Extract the [X, Y] coordinate from the center of the cell holding the provided text.  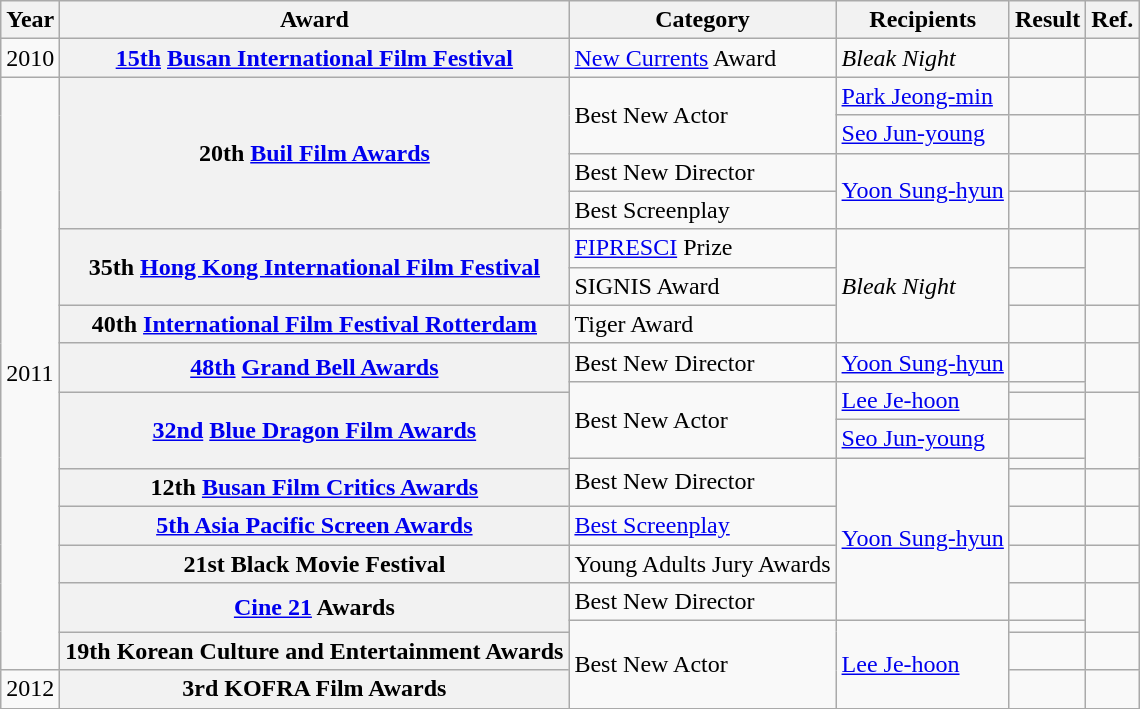
Category [702, 20]
40th International Film Festival Rotterdam [314, 324]
12th Busan Film Critics Awards [314, 488]
15th Busan International Film Festival [314, 58]
Award [314, 20]
20th Buil Film Awards [314, 153]
Young Adults Jury Awards [702, 564]
3rd KOFRA Film Awards [314, 689]
19th Korean Culture and Entertainment Awards [314, 651]
Recipients [922, 20]
SIGNIS Award [702, 286]
32nd Blue Dragon Film Awards [314, 430]
Park Jeong-min [922, 96]
21st Black Movie Festival [314, 564]
35th Hong Kong International Film Festival [314, 267]
Ref. [1112, 20]
5th Asia Pacific Screen Awards [314, 526]
Cine 21 Awards [314, 608]
Year [30, 20]
2012 [30, 689]
FIPRESCI Prize [702, 248]
New Currents Award [702, 58]
48th Grand Bell Awards [314, 368]
2010 [30, 58]
2011 [30, 374]
Result [1047, 20]
Tiger Award [702, 324]
